Extract the (x, y) coordinate from the center of the cell holding the provided text.  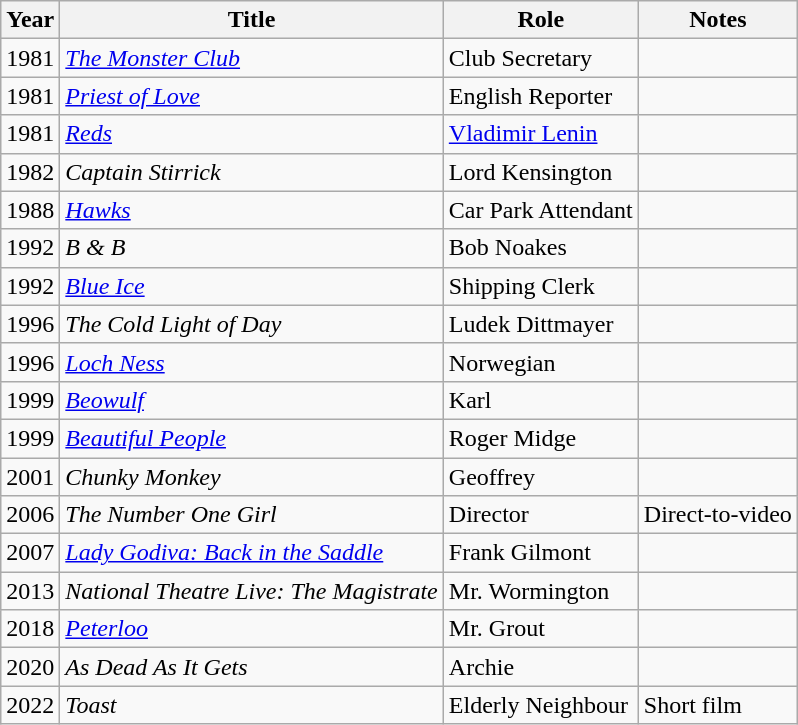
Priest of Love (252, 96)
Director (540, 515)
The Number One Girl (252, 515)
English Reporter (540, 96)
The Cold Light of Day (252, 324)
As Dead As It Gets (252, 667)
Karl (540, 400)
Notes (718, 20)
Role (540, 20)
2022 (30, 705)
Captain Stirrick (252, 172)
Norwegian (540, 362)
Mr. Wormington (540, 591)
Club Secretary (540, 58)
Lord Kensington (540, 172)
1982 (30, 172)
2013 (30, 591)
Bob Noakes (540, 248)
B & B (252, 248)
Loch Ness (252, 362)
The Monster Club (252, 58)
Blue Ice (252, 286)
2001 (30, 477)
Mr. Grout (540, 629)
Title (252, 20)
2007 (30, 553)
Beautiful People (252, 438)
Hawks (252, 210)
National Theatre Live: The Magistrate (252, 591)
Chunky Monkey (252, 477)
Frank Gilmont (540, 553)
Roger Midge (540, 438)
1988 (30, 210)
Archie (540, 667)
Lady Godiva: Back in the Saddle (252, 553)
2018 (30, 629)
Shipping Clerk (540, 286)
Year (30, 20)
Beowulf (252, 400)
2020 (30, 667)
Direct-to-video (718, 515)
2006 (30, 515)
Reds (252, 134)
Geoffrey (540, 477)
Elderly Neighbour (540, 705)
Peterloo (252, 629)
Toast (252, 705)
Short film (718, 705)
Vladimir Lenin (540, 134)
Car Park Attendant (540, 210)
Ludek Dittmayer (540, 324)
